From the cell containing the given text, extract its center point as [X, Y] coordinate. 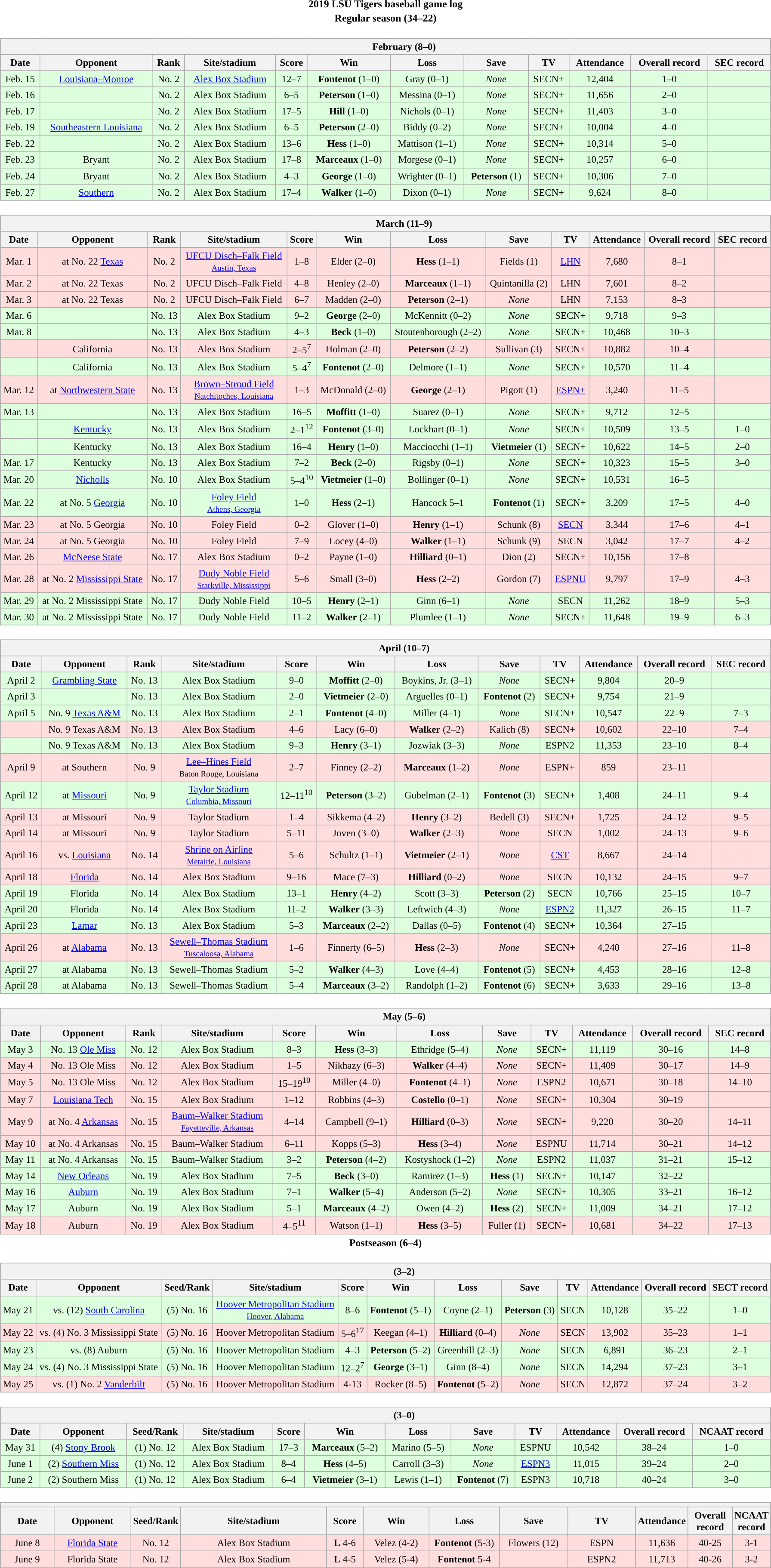
Messina (0–1) [427, 95]
Peterson (1) [496, 176]
39–24 [654, 1463]
8–6 [353, 1309]
4,240 [608, 947]
Mar. 22 [19, 502]
Owen (4–2) [440, 1208]
Gordon (7) [519, 579]
Madden (2–0) [353, 299]
10,156 [617, 557]
3,209 [617, 502]
Morgese (0–1) [427, 160]
Delmore (1–1) [438, 367]
12–5 [679, 412]
Dudy Noble FieldStarkville, Mississippi [234, 579]
Boykins, Jr. (3–1) [436, 681]
Peterson (2–0) [349, 127]
Hancock 5–1 [438, 502]
June 8 [28, 1543]
Kalich (8) [509, 729]
17–12 [740, 1208]
Watson (1–1) [356, 1225]
9,220 [602, 1122]
CST [560, 855]
4–511 [294, 1225]
Peterson (2–2) [438, 349]
11,037 [602, 1160]
Marceaux (5–2) [345, 1448]
at Northwestern State [92, 390]
Velez (4-2) [396, 1543]
32–22 [670, 1176]
Sullivan (3) [519, 349]
5–0 [669, 144]
Marceaux (1–2) [436, 767]
10,305 [602, 1192]
Plumlee (1–1) [438, 617]
Arguelles (0–1) [436, 696]
9–0 [296, 681]
Feb. 15 [20, 79]
859 [608, 767]
Elder (2–0) [353, 262]
11–5 [679, 390]
May 22 [18, 1333]
11–8 [741, 947]
13,902 [615, 1333]
L 4-5 [345, 1559]
Walker (1–0) [349, 192]
Henry (3–1) [356, 745]
10,718 [586, 1480]
4–1 [743, 525]
May 4 [21, 1065]
Henry (3–2) [436, 817]
10,531 [617, 480]
3–1 [740, 1367]
May 9 [21, 1122]
Peterson (4–2) [356, 1160]
9–5 [741, 817]
Peterson (1–0) [349, 95]
Baum–Walker StadiumFayetteville, Arkansas [217, 1122]
36–23 [675, 1350]
McKennitt (0–2) [438, 316]
34–22 [670, 1225]
25–15 [675, 893]
12,872 [615, 1384]
1,725 [608, 817]
35–22 [675, 1309]
5–410 [302, 480]
11,403 [600, 111]
11–7 [741, 909]
3,344 [617, 525]
Jozwiak (3–3) [436, 745]
Mar. 28 [19, 579]
9,712 [617, 412]
April 14 [22, 833]
9–7 [741, 877]
May 7 [21, 1100]
10,671 [602, 1082]
Mattison (1–1) [427, 144]
Greenhill (2–3) [468, 1350]
Suarez (0–1) [438, 412]
Fontenot (5) [509, 970]
Dion (2) [519, 557]
15–12 [740, 1160]
April 23 [22, 926]
10,766 [608, 893]
30–20 [670, 1122]
Hess (1) [507, 1176]
5–2 [296, 970]
Hess (2–1) [353, 502]
Dixon (0–1) [427, 192]
May 24 [18, 1367]
April 27 [22, 970]
29–16 [675, 986]
Fontenot (4–0) [356, 713]
Marceaux (2–2) [356, 926]
11,119 [602, 1049]
13–6 [292, 144]
Kopps (5–3) [356, 1143]
5–11 [296, 833]
McNeese State [92, 557]
(3–0) [385, 1415]
Hess (2–2) [438, 579]
10,570 [617, 367]
Ramirez (1–3) [440, 1176]
Mar. 8 [19, 332]
Holman (2–0) [353, 349]
24–11 [675, 795]
May 16 [21, 1192]
Hoover Metropolitan StadiumHoover, Alabama [275, 1309]
Nichols (0–1) [427, 111]
Peterson (2–1) [438, 299]
10–7 [741, 893]
23–10 [675, 745]
Fontenot (5-3) [464, 1543]
Glover (1–0) [353, 525]
12–7 [292, 79]
Peterson (5–2) [401, 1350]
24–14 [675, 855]
Lewis (1–1) [418, 1480]
10,509 [617, 429]
3-1 [752, 1543]
Hess (2) [507, 1208]
Quintanilla (2) [519, 283]
11,015 [586, 1463]
Anderson (5–2) [440, 1192]
May 11 [21, 1160]
40-25 [710, 1543]
June 9 [28, 1559]
4–2 [743, 541]
Miller (4–0) [356, 1082]
2–112 [302, 429]
May 10 [21, 1143]
April 5 [22, 713]
13–5 [679, 429]
9–16 [296, 877]
Peterson (3–2) [356, 795]
10–5 [302, 601]
Hess (2–3) [436, 947]
Taylor StadiumColumbia, Missouri [219, 795]
14–5 [679, 447]
George (3–1) [401, 1367]
Walker (5–4) [356, 1192]
7,601 [617, 283]
10–4 [679, 349]
Walker (4–3) [356, 970]
10,364 [608, 926]
Fontenot (6) [509, 986]
10,468 [617, 332]
8–1 [679, 262]
14,294 [615, 1367]
Biddy (0–2) [427, 127]
Ethridge (5–4) [440, 1049]
Payne (1–0) [353, 557]
1–5 [294, 1065]
Marino (5–5) [418, 1448]
Fontenot (4–1) [440, 1082]
Schultz (1–1) [356, 855]
vs. (8) Auburn [99, 1350]
7–3 [741, 713]
Fields (1) [519, 262]
March (11–9) [385, 223]
11,409 [602, 1065]
9,624 [600, 192]
6–11 [294, 1143]
UFCU Disch–Falk FieldAustin, Texas [234, 262]
9,797 [617, 579]
9–4 [741, 795]
6,891 [615, 1350]
Marceaux (1–1) [438, 283]
Vietmeier (3–1) [345, 1480]
5–4 [296, 986]
Rigsby (0–1) [438, 462]
1–6 [296, 947]
7,153 [617, 299]
9–6 [741, 833]
33–21 [670, 1192]
1–1 [740, 1333]
Beck (2–0) [353, 462]
1–12 [294, 1100]
Mar. 29 [19, 601]
24–12 [675, 817]
17–9 [679, 579]
1,002 [608, 833]
Vietmeier (1) [519, 447]
Walker (3–3) [356, 909]
16–4 [302, 447]
May 14 [21, 1176]
14–9 [740, 1065]
Hess (3–4) [440, 1143]
April 28 [22, 986]
4-13 [353, 1384]
6–7 [302, 299]
Feb. 22 [20, 144]
8–2 [679, 283]
12–27 [353, 1367]
10,257 [600, 160]
37–24 [675, 1384]
Fontenot (1) [519, 502]
3,042 [617, 541]
28–16 [675, 970]
Feb. 19 [20, 127]
8–0 [669, 192]
8,667 [608, 855]
Henry (2–1) [353, 601]
11,327 [608, 909]
Lee–Hines FieldBaton Rouge, Louisiana [219, 767]
Coyne (2–1) [468, 1309]
Henry (1–1) [438, 525]
Carroll (3–3) [418, 1463]
10,602 [608, 729]
14–8 [740, 1049]
Grambling State [84, 681]
Kostyshock (1–2) [440, 1160]
6–0 [669, 160]
12–8 [741, 970]
11,636 [662, 1543]
40-26 [710, 1559]
10,132 [608, 877]
1,408 [608, 795]
1–4 [296, 817]
10–3 [679, 332]
9,718 [617, 316]
Moffitt (1–0) [353, 412]
Randolph (1–2) [436, 986]
Lamar [84, 926]
Henry (4–2) [356, 893]
(4) Stony Brook [83, 1448]
12–1110 [296, 795]
7,680 [617, 262]
April 2 [22, 681]
April (10–7) [385, 648]
May 31 [21, 1448]
9–2 [302, 316]
30–21 [670, 1143]
April 9 [22, 767]
10,306 [600, 176]
18–9 [679, 601]
Nicholls [92, 480]
17–4 [292, 192]
April 12 [22, 795]
Gubelman (2–1) [436, 795]
5–1 [294, 1208]
George (2–0) [353, 316]
Ginn (6–1) [438, 601]
10,681 [602, 1225]
10,004 [600, 127]
3,633 [608, 986]
April 16 [22, 855]
11,713 [662, 1559]
Vietmeier (1–0) [353, 480]
11,656 [600, 95]
Sikkema (4–2) [356, 817]
Rocker (8–5) [401, 1384]
3-2 [752, 1559]
2–7 [296, 767]
Costello (0–1) [440, 1100]
Keegan (4–1) [401, 1333]
April 18 [22, 877]
vs. Louisiana [84, 855]
Bedell (3) [509, 817]
L 4-6 [345, 1543]
7–2 [302, 462]
Hess (1–0) [349, 144]
11,648 [617, 617]
Lacy (6–0) [356, 729]
Southern [96, 192]
Stoutenborough (2–2) [438, 332]
vs. (1) No. 2 Vanderbilt [99, 1384]
4–6 [296, 729]
May 17 [21, 1208]
37–23 [675, 1367]
Peterson (3) [530, 1309]
10,304 [602, 1100]
20–9 [675, 681]
Beck (3–0) [356, 1176]
Fuller (1) [507, 1225]
40–24 [654, 1480]
Brown–Stroud FieldNatchitoches, Louisiana [234, 390]
Mar. 26 [19, 557]
Scott (3–3) [436, 893]
Fontenot (4) [509, 926]
Locey (4–0) [353, 541]
February (8–0) [385, 46]
Robbins (4–3) [356, 1100]
7–9 [302, 541]
April 19 [22, 893]
May 5 [21, 1082]
Fontenot (3–0) [353, 429]
May 23 [18, 1350]
Mar. 23 [19, 525]
Fontenot (2) [509, 696]
Schunk (8) [519, 525]
17–7 [679, 541]
Marceaux (3–2) [356, 986]
Finnerty (6–5) [356, 947]
11,262 [617, 601]
22–10 [675, 729]
May 25 [18, 1384]
6–4 [289, 1480]
12,404 [600, 79]
Fontenot (2–0) [353, 367]
Schunk (9) [519, 541]
Joven (3–0) [356, 833]
Mar. 24 [19, 541]
Louisiana–Monroe [96, 79]
11,714 [602, 1143]
11,353 [608, 745]
2–57 [302, 349]
10,314 [600, 144]
Walker (2–1) [353, 617]
Henry (1–0) [353, 447]
11,009 [602, 1208]
24–13 [675, 833]
Fontenot 5-4 [464, 1559]
Love (4–4) [436, 970]
April 26 [22, 947]
Louisiana Tech [83, 1100]
Hilliard (0–1) [438, 557]
Hess (1–1) [438, 262]
19–9 [679, 617]
Feb. 24 [20, 176]
Walker (2–3) [436, 833]
1–3 [302, 390]
Pigott (1) [519, 390]
Feb. 17 [20, 111]
13–8 [741, 986]
vs. (12) South Carolina [99, 1309]
17–6 [679, 525]
Walker (2–2) [436, 729]
Marceaux (1–0) [349, 160]
Mar. 13 [19, 412]
11–4 [679, 367]
21–9 [675, 696]
George (2–1) [438, 390]
Nikhazy (6–3) [356, 1065]
9,754 [608, 696]
Shrine on AirlineMetairie, Louisiana [219, 855]
June 2 [21, 1480]
27–16 [675, 947]
Sewell–Thomas StadiumTuscaloosa, Alabama [219, 947]
Mar. 17 [19, 462]
17–13 [740, 1225]
Leftwich (4–3) [436, 909]
(3–2) [385, 1272]
Mar. 6 [19, 316]
3,240 [617, 390]
Mace (7–3) [356, 877]
Southeastern Louisiana [96, 127]
Walker (4–4) [440, 1065]
Fontenot (1–0) [349, 79]
Walker (1–1) [438, 541]
15–1910 [294, 1082]
10,323 [617, 462]
34–21 [670, 1208]
Feb. 23 [20, 160]
1–8 [302, 262]
June 1 [21, 1463]
17–3 [289, 1448]
5–47 [302, 367]
13–1 [296, 893]
May 21 [18, 1309]
26–15 [675, 909]
Fontenot (7) [483, 1480]
7–4 [741, 729]
Fontenot (3) [509, 795]
14–12 [740, 1143]
Vietmeier (2–1) [436, 855]
10,542 [586, 1448]
4–14 [294, 1122]
Mar. 3 [19, 299]
Fontenot (5–2) [468, 1384]
14–10 [740, 1082]
ESPN [601, 1543]
4,453 [608, 970]
7–5 [294, 1176]
Flowers (12) [534, 1543]
Hilliard (0–2) [436, 877]
Small (3–0) [353, 579]
Henley (2–0) [353, 283]
30–18 [670, 1082]
30–19 [670, 1100]
Mar. 30 [19, 617]
May (5–6) [385, 1017]
Hess (4–5) [345, 1463]
May 3 [21, 1049]
Foley FieldAthens, Georgia [234, 502]
Dallas (0–5) [436, 926]
Finney (2–2) [356, 767]
9,804 [608, 681]
New Orleans [83, 1176]
10,547 [608, 713]
7–0 [669, 176]
April 20 [22, 909]
Marceaux (4–2) [356, 1208]
McDonald (2–0) [353, 390]
Fontenot (5–1) [401, 1309]
Gray (0–1) [427, 79]
35–23 [675, 1333]
Wrighter (0–1) [427, 176]
George (1–0) [349, 176]
Feb. 16 [20, 95]
Hilliard (0–3) [440, 1122]
May 18 [21, 1225]
Miller (4–1) [436, 713]
Mar. 12 [19, 390]
5–617 [353, 1333]
Hill (1–0) [349, 111]
Campbell (9–1) [356, 1122]
at Southern [84, 767]
31–21 [670, 1160]
30–17 [670, 1065]
Mar. 1 [19, 262]
Peterson (2) [509, 893]
38–24 [654, 1448]
Hilliard (0–4) [468, 1333]
Moffitt (2–0) [356, 681]
Velez (5-4) [396, 1559]
Bollinger (0–1) [438, 480]
10,128 [615, 1309]
15–5 [679, 462]
16–12 [740, 1192]
Mar. 2 [19, 283]
23–11 [675, 767]
Hess (3–5) [440, 1225]
10,622 [617, 447]
7–1 [294, 1192]
24–15 [675, 877]
10,882 [617, 349]
6–3 [743, 617]
SECT record [740, 1288]
Ginn (8–4) [468, 1367]
27–15 [675, 926]
Vietmeier (2–0) [356, 696]
Mar. 20 [19, 480]
Lockhart (0–1) [438, 429]
4–8 [302, 283]
Hess (3–3) [356, 1049]
30–16 [670, 1049]
Feb. 27 [20, 192]
Macciocchi (1–1) [438, 447]
Beck (1–0) [353, 332]
22–9 [675, 713]
14–11 [740, 1122]
April 13 [22, 817]
April 3 [22, 696]
10,147 [602, 1176]
